Search for the cell housing the specified text and yield its [x, y] center coordinate. 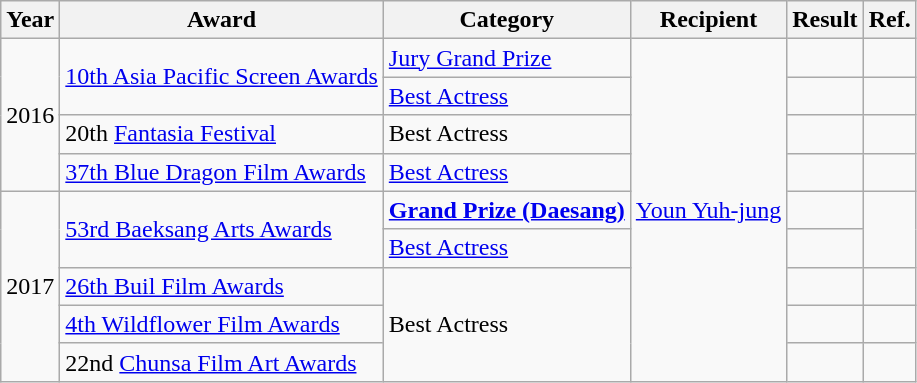
4th Wildflower Film Awards [222, 324]
Ref. [890, 20]
Award [222, 20]
53rd Baeksang Arts Awards [222, 229]
20th Fantasia Festival [222, 134]
10th Asia Pacific Screen Awards [222, 77]
2016 [30, 115]
Category [506, 20]
2017 [30, 286]
37th Blue Dragon Film Awards [222, 172]
Youn Yuh-jung [708, 210]
Year [30, 20]
26th Buil Film Awards [222, 286]
Result [825, 20]
Recipient [708, 20]
22nd Chunsa Film Art Awards [222, 362]
Grand Prize (Daesang) [506, 210]
Jury Grand Prize [506, 58]
